Search for the cell housing the specified text and yield its (x, y) center coordinate. 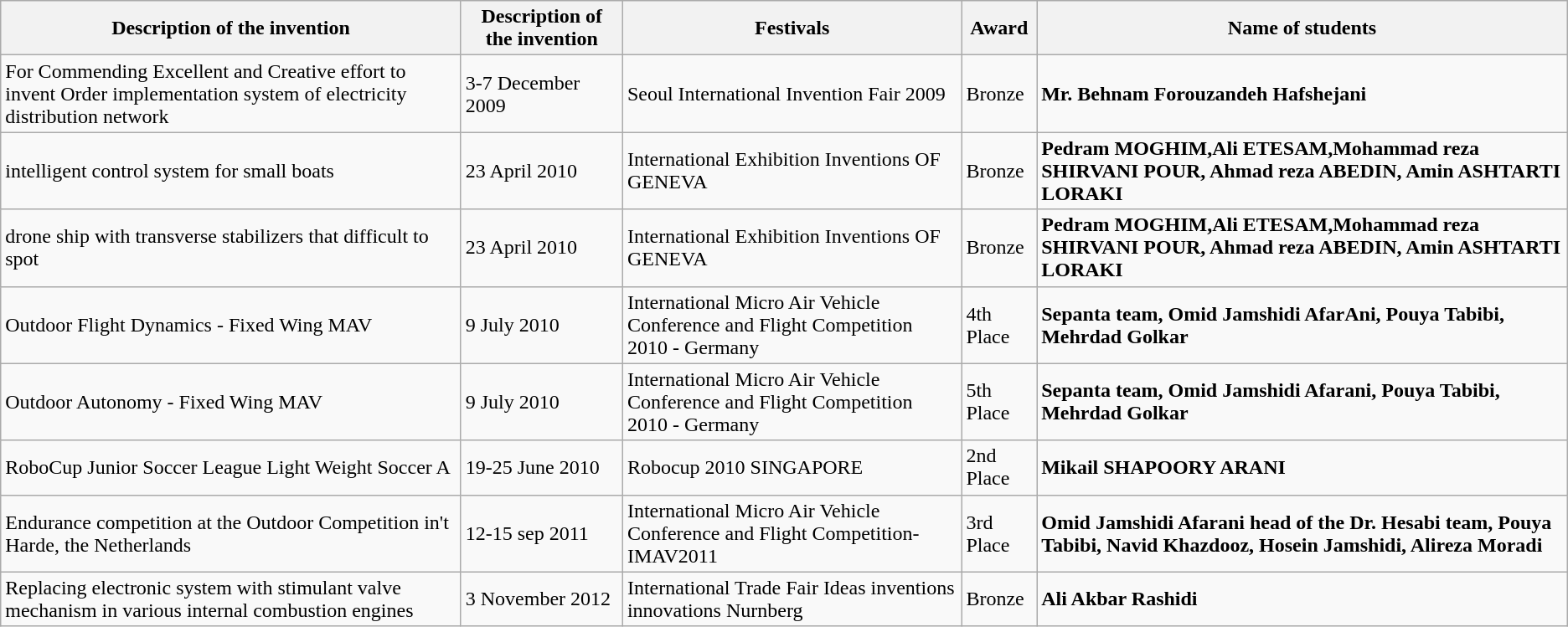
2nd Place (999, 467)
Sepanta team, Omid Jamshidi Afarani, Pouya Tabibi, Mehrdad Golkar (1302, 402)
Award (999, 28)
Mikail SHAPOORY ARANI (1302, 467)
Omid Jamshidi Afarani head of the Dr. Hesabi team, Pouya Tabibi, Navid Khazdooz, Hosein Jamshidi, Alireza Moradi (1302, 533)
RoboCup Junior Soccer League Light Weight Soccer A (231, 467)
For Commending Excellent and Creative effort to invent Order implementation system of electricity distribution network (231, 94)
Seoul International Invention Fair 2009 (792, 94)
drone ship with transverse stabilizers that difficult to spot (231, 248)
Outdoor Flight Dynamics - Fixed Wing MAV (231, 325)
Outdoor Autonomy - Fixed Wing MAV (231, 402)
12-15 sep 2011 (541, 533)
Sepanta team, Omid Jamshidi AfarAni, Pouya Tabibi, Mehrdad Golkar (1302, 325)
International Trade Fair Ideas inventions innovations Nurnberg (792, 599)
Endurance competition at the Outdoor Competition in't Harde, the Netherlands (231, 533)
19-25 June 2010 (541, 467)
Replacing electronic system with stimulant valve mechanism in various internal combustion engines (231, 599)
5th Place (999, 402)
3rd Place (999, 533)
4th Place (999, 325)
intelligent control system for small boats (231, 171)
Ali Akbar Rashidi (1302, 599)
Name of students (1302, 28)
Festivals (792, 28)
Mr. Behnam Forouzandeh Hafshejani (1302, 94)
3 November 2012 (541, 599)
Robocup 2010 SINGAPORE (792, 467)
3-7 December 2009 (541, 94)
International Micro Air Vehicle Conference and Flight Competition- IMAV2011 (792, 533)
